Return the (X, Y) coordinate for the center point of the cell that contains the specified text.  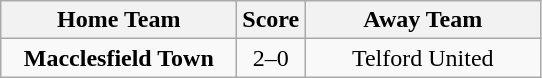
Score (271, 20)
2–0 (271, 58)
Telford United (423, 58)
Home Team (119, 20)
Away Team (423, 20)
Macclesfield Town (119, 58)
